Extract the (X, Y) coordinate from the center of the cell holding the provided text.  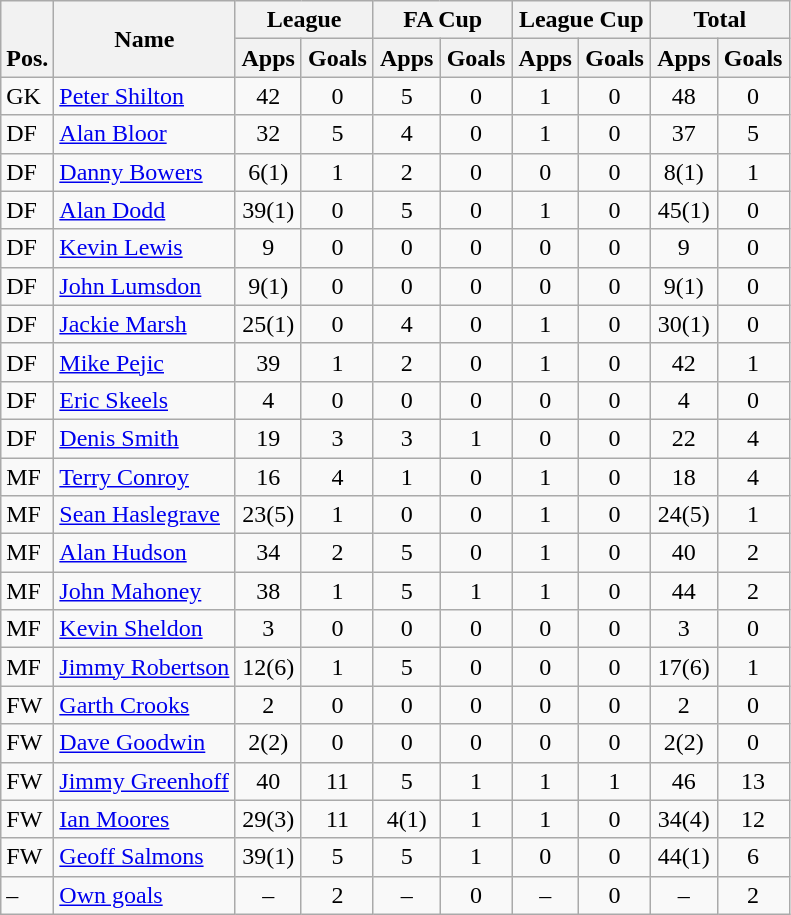
48 (684, 96)
12 (753, 819)
Ian Moores (144, 819)
44(1) (684, 857)
16 (268, 477)
Terry Conroy (144, 477)
19 (268, 438)
39 (268, 362)
38 (268, 591)
Mike Pejic (144, 362)
Danny Bowers (144, 172)
Denis Smith (144, 438)
GK (28, 96)
Eric Skeels (144, 400)
6 (753, 857)
30(1) (684, 324)
Sean Haslegrave (144, 515)
22 (684, 438)
Jimmy Robertson (144, 667)
Kevin Lewis (144, 248)
34 (268, 553)
John Mahoney (144, 591)
League (304, 20)
Total (720, 20)
Dave Goodwin (144, 743)
FA Cup (442, 20)
24(5) (684, 515)
Jimmy Greenhoff (144, 781)
Geoff Salmons (144, 857)
6(1) (268, 172)
37 (684, 134)
Pos. (28, 39)
Kevin Sheldon (144, 629)
John Lumsdon (144, 286)
Own goals (144, 895)
44 (684, 591)
Garth Crooks (144, 705)
Alan Bloor (144, 134)
17(6) (684, 667)
Peter Shilton (144, 96)
29(3) (268, 819)
Jackie Marsh (144, 324)
4(1) (406, 819)
45(1) (684, 210)
34(4) (684, 819)
League Cup (582, 20)
13 (753, 781)
Alan Dodd (144, 210)
32 (268, 134)
Alan Hudson (144, 553)
Name (144, 39)
12(6) (268, 667)
18 (684, 477)
46 (684, 781)
23(5) (268, 515)
25(1) (268, 324)
8(1) (684, 172)
